Output the [X, Y] coordinate of the center of the cell containing the given text.  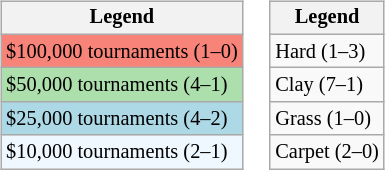
Grass (1–0) [326, 119]
Hard (1–3) [326, 51]
$10,000 tournaments (2–1) [122, 152]
Clay (7–1) [326, 85]
Carpet (2–0) [326, 152]
$50,000 tournaments (4–1) [122, 85]
$25,000 tournaments (4–2) [122, 119]
$100,000 tournaments (1–0) [122, 51]
